Pinpoint the cell where the given text exists, returning its [x, y] midpoint coordinate. 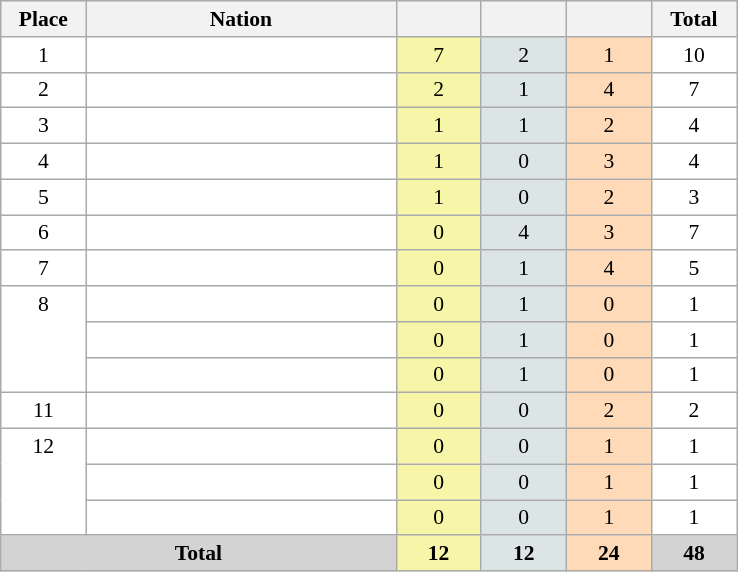
Nation [241, 19]
24 [608, 554]
11 [44, 411]
8 [44, 340]
6 [44, 233]
Place [44, 19]
48 [694, 554]
10 [694, 55]
